Scan for the cell matching the given text and deliver its [X, Y] coordinate at center. 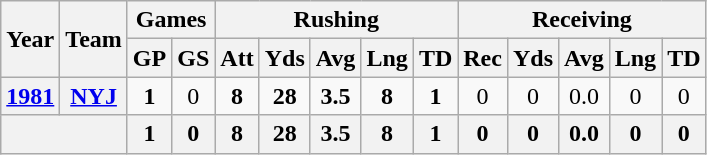
Year [30, 39]
GS [194, 58]
Receiving [582, 20]
Att [237, 58]
GP [149, 58]
Games [170, 20]
Rec [483, 58]
NYJ [94, 96]
Rushing [336, 20]
1981 [30, 96]
Team [94, 39]
